Extract the [x, y] coordinate from the center of the cell holding the provided text.  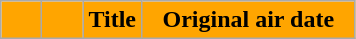
Original air date [248, 20]
Title [112, 20]
